Extract the (X, Y) coordinate from the center of the cell holding the provided text.  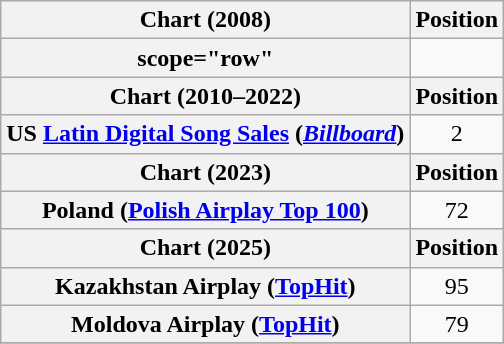
79 (457, 324)
US Latin Digital Song Sales (Billboard) (206, 134)
72 (457, 210)
2 (457, 134)
Chart (2008) (206, 20)
Chart (2010–2022) (206, 96)
Moldova Airplay (TopHit) (206, 324)
scope="row" (206, 58)
Chart (2025) (206, 248)
95 (457, 286)
Poland (Polish Airplay Top 100) (206, 210)
Chart (2023) (206, 172)
Kazakhstan Airplay (TopHit) (206, 286)
